Extract the (X, Y) coordinate from the center of the cell holding the provided text.  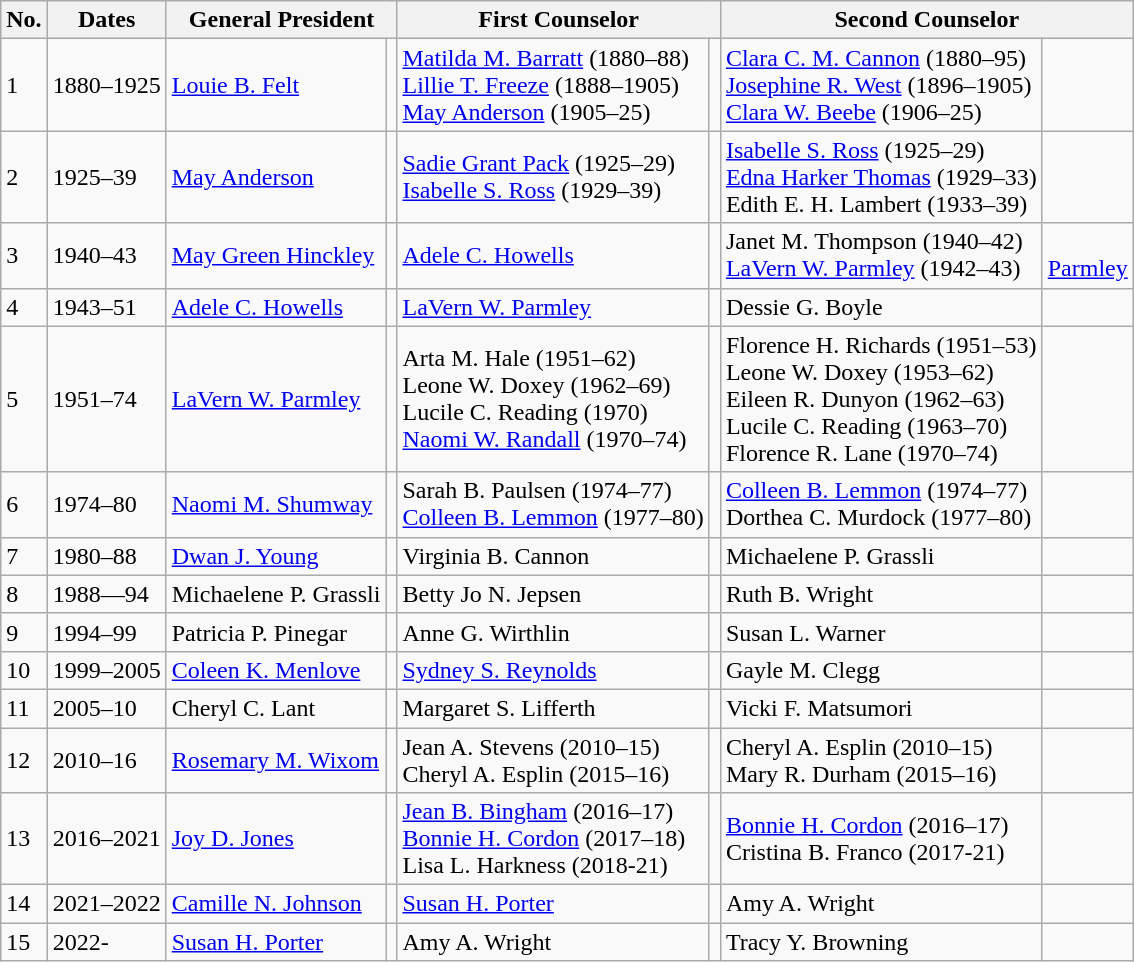
8 (24, 594)
Second Counselor (926, 20)
2 (24, 177)
Sadie Grant Pack (1925–29)Isabelle S. Ross (1929–39) (553, 177)
Betty Jo N. Jepsen (553, 594)
Patricia P. Pinegar (276, 632)
Dates (106, 20)
1994–99 (106, 632)
Jean A. Stevens (2010–15)Cheryl A. Esplin (2015–16) (553, 760)
Janet M. Thompson (1940–42)LaVern W. Parmley (1942–43) (881, 256)
Anne G. Wirthlin (553, 632)
3 (24, 256)
Susan L. Warner (881, 632)
Ruth B. Wright (881, 594)
Tracy Y. Browning (881, 942)
1 (24, 85)
2021–2022 (106, 904)
10 (24, 670)
1925–39 (106, 177)
14 (24, 904)
Clara C. M. Cannon (1880–95)Josephine R. West (1896–1905)Clara W. Beebe (1906–25) (881, 85)
2022- (106, 942)
1943–51 (106, 307)
Matilda M. Barratt (1880–88)Lillie T. Freeze (1888–1905)May Anderson (1905–25) (553, 85)
2010–16 (106, 760)
Cheryl C. Lant (276, 708)
Virginia B. Cannon (553, 556)
Margaret S. Lifferth (553, 708)
Louie B. Felt (276, 85)
No. (24, 20)
General President (282, 20)
Dwan J. Young (276, 556)
Isabelle S. Ross (1925–29)Edna Harker Thomas (1929–33)Edith E. H. Lambert (1933–39) (881, 177)
Colleen B. Lemmon (1974–77)Dorthea C. Murdock (1977–80) (881, 504)
Gayle M. Clegg (881, 670)
15 (24, 942)
6 (24, 504)
1974–80 (106, 504)
First Counselor (558, 20)
Bonnie H. Cordon (2016–17)Cristina B. Franco (2017-21) (881, 839)
Cheryl A. Esplin (2010–15)Mary R. Durham (2015–16) (881, 760)
Arta M. Hale (1951–62)Leone W. Doxey (1962–69)Lucile C. Reading (1970)Naomi W. Randall (1970–74) (553, 399)
1880–1925 (106, 85)
7 (24, 556)
1940–43 (106, 256)
Rosemary M. Wixom (276, 760)
May Green Hinckley (276, 256)
May Anderson (276, 177)
Joy D. Jones (276, 839)
1980–88 (106, 556)
2005–10 (106, 708)
Coleen K. Menlove (276, 670)
Sarah B. Paulsen (1974–77)Colleen B. Lemmon (1977–80) (553, 504)
Naomi M. Shumway (276, 504)
Camille N. Johnson (276, 904)
11 (24, 708)
1988—94 (106, 594)
1951–74 (106, 399)
13 (24, 839)
Parmley (1088, 256)
5 (24, 399)
Sydney S. Reynolds (553, 670)
4 (24, 307)
Dessie G. Boyle (881, 307)
2016–2021 (106, 839)
12 (24, 760)
9 (24, 632)
Florence H. Richards (1951–53)Leone W. Doxey (1953–62)Eileen R. Dunyon (1962–63)Lucile C. Reading (1963–70)Florence R. Lane (1970–74) (881, 399)
Vicki F. Matsumori (881, 708)
1999–2005 (106, 670)
Jean B. Bingham (2016–17)Bonnie H. Cordon (2017–18)Lisa L. Harkness (2018-21) (553, 839)
